Scan for the cell matching the given text and deliver its [X, Y] coordinate at center. 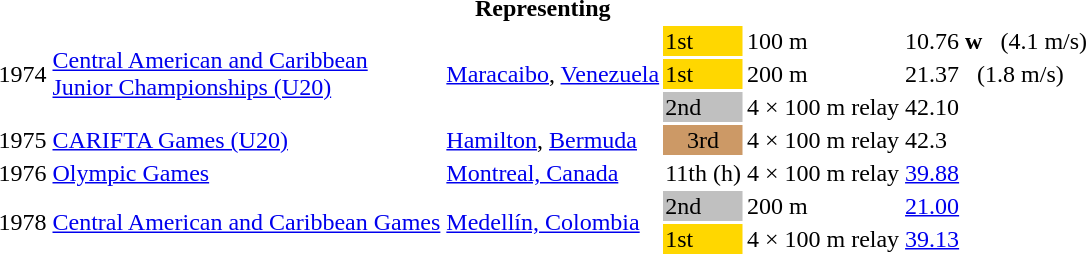
Olympic Games [246, 173]
100 m [822, 41]
Central American and Caribbean Games [246, 222]
CARIFTA Games (U20) [246, 140]
Montreal, Canada [553, 173]
Hamilton, Bermuda [553, 140]
Central American and CaribbeanJunior Championships (U20) [246, 74]
Medellín, Colombia [553, 222]
Maracaibo, Venezuela [553, 74]
3rd [704, 140]
11th (h) [704, 173]
